For the text-containing cell, return its midpoint in [x, y] coordinate format. 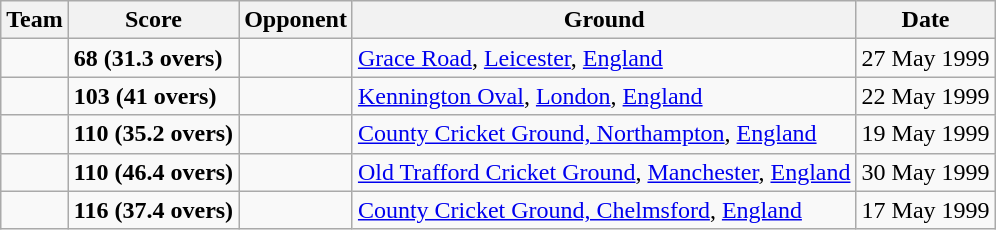
Old Trafford Cricket Ground, Manchester, England [604, 172]
Team [35, 20]
Date [926, 20]
27 May 1999 [926, 58]
30 May 1999 [926, 172]
Kennington Oval, London, England [604, 96]
Opponent [296, 20]
Score [153, 20]
110 (35.2 overs) [153, 134]
Ground [604, 20]
County Cricket Ground, Northampton, England [604, 134]
110 (46.4 overs) [153, 172]
22 May 1999 [926, 96]
County Cricket Ground, Chelmsford, England [604, 210]
19 May 1999 [926, 134]
116 (37.4 overs) [153, 210]
68 (31.3 overs) [153, 58]
17 May 1999 [926, 210]
Grace Road, Leicester, England [604, 58]
103 (41 overs) [153, 96]
